Capture the cell that displays the provided text and extract its [x, y] central coordinate. 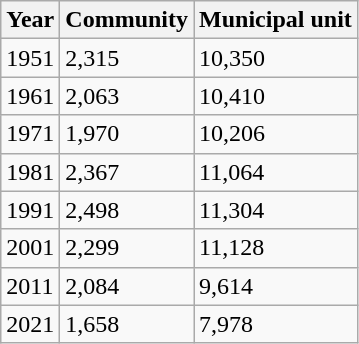
7,978 [276, 324]
10,350 [276, 58]
2,063 [127, 96]
11,128 [276, 248]
1991 [30, 210]
Municipal unit [276, 20]
1,658 [127, 324]
2,084 [127, 286]
1961 [30, 96]
11,064 [276, 172]
2011 [30, 286]
2001 [30, 248]
Community [127, 20]
2,299 [127, 248]
2,367 [127, 172]
1981 [30, 172]
10,410 [276, 96]
10,206 [276, 134]
2021 [30, 324]
2,315 [127, 58]
Year [30, 20]
1,970 [127, 134]
2,498 [127, 210]
1951 [30, 58]
1971 [30, 134]
11,304 [276, 210]
9,614 [276, 286]
